Extract the [X, Y] coordinate from the center of the cell holding the provided text.  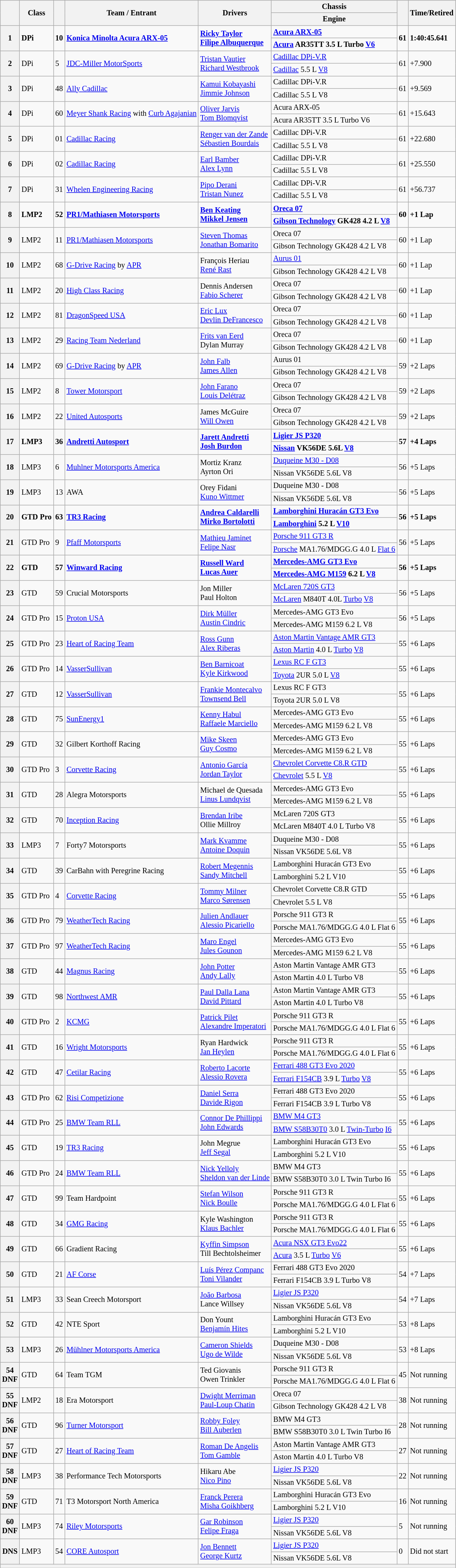
Cetilar Racing [132, 1072]
GMG Racing [132, 1223]
Riley Motorsports [132, 1526]
Julien Andlauer Alessio Picariello [235, 921]
Dennis Andersen Fabio Scherer [235, 290]
John Falb James Allen [235, 366]
17 [10, 441]
Risi Competizione [132, 1097]
02 [59, 164]
30 [10, 770]
Ben Keating Mikkel Jensen [235, 214]
Acura NSX GT3 Evo22 [334, 1243]
Winward Racing [132, 567]
Maro Engel Jules Gounon [235, 946]
Wright Motorsports [132, 1047]
35 [10, 896]
+25.550 [432, 164]
Mike Skeen Guy Cosmo [235, 744]
High Class Racing [132, 290]
Antonio García Jordan Taylor [235, 770]
AWA [132, 492]
Kamui Kobayashi Jimmie Johnson [235, 88]
Ted Giovanis Owen Trinkler [235, 1375]
63 [59, 517]
Class [36, 13]
Frits van Eerd Dylan Murray [235, 340]
John Potter Andy Lally [235, 971]
71 [59, 1501]
Gilbert Korthoff Racing [132, 744]
Acura 3.5 L Turbo V6 [334, 1255]
+7.900 [432, 63]
Stefan Wilson Nick Boulle [235, 1198]
Pfaff Motorsports [132, 543]
Ryan Hardwick Jan Heylen [235, 1047]
Team Hardpoint [132, 1198]
66 [59, 1249]
CarBahn with Peregrine Racing [132, 870]
Don Yount Benjamín Hites [235, 1324]
58DNF [10, 1476]
1 [10, 38]
Orey Fidani Kuno Wittmer [235, 492]
Tristan Vautier Richard Westbrook [235, 63]
Franck Perera Misha Goikhberg [235, 1501]
Hikaru Abe Nico Pino [235, 1476]
Steven Thomas Jonathan Bomarito [235, 240]
Roberto Lacorte Alessio Rovera [235, 1072]
Robert Megennis Sandy Mitchell [235, 870]
Kenny Habul Raffaele Marciello [235, 719]
Drivers [235, 13]
Patrick Pilet Alexandre Imperatori [235, 1022]
Inception Racing [132, 820]
Pipo Derani Tristan Nunez [235, 190]
Andretti Autosport [132, 441]
51 [10, 1299]
BMW S58B30T0 3.0 L Twin-Turbo I6 [334, 1129]
75 [59, 719]
João Barbosa Lance Willsey [235, 1299]
Ally Cadillac [132, 88]
Engine [334, 19]
81 [59, 316]
Time/Retired [432, 13]
Daniel Serra Davide Rigon [235, 1097]
Russell Ward Lucas Auer [235, 567]
Jarett Andretti Josh Burdon [235, 441]
79 [59, 921]
Mortiz Kranz Ayrton Ori [235, 467]
Mühlner Motorsports America [132, 1350]
Nick Yelloly Sheldon van der Linde [235, 1173]
Dwight Merriman Paul-Loup Chatin [235, 1400]
Tommy Milner Marco Sørensen [235, 896]
T3 Motorsport North America [132, 1501]
54DNF [10, 1375]
Crucial Motorsports [132, 593]
+15.643 [432, 114]
Chassis [334, 6]
+56.737 [432, 190]
Racing Team Nederland [132, 340]
96 [59, 1426]
64 [59, 1375]
70 [59, 820]
74 [59, 1526]
60DNF [10, 1526]
Robby Foley Bill Auberlen [235, 1426]
Team / Entrant [132, 13]
Meyer Shank Racing with Curb Agajanian [132, 114]
Gradient Racing [132, 1249]
97 [59, 946]
Konica Minolta Acura ARX-05 [132, 38]
AF Corse [132, 1274]
CORE Autosport [132, 1552]
+4 Laps [432, 441]
Frankie Montecalvo Townsend Bell [235, 694]
99 [59, 1198]
Roman De Angelis Tom Gamble [235, 1450]
Sean Creech Motorsport [132, 1299]
Jon Bennett George Kurtz [235, 1552]
John Farano Louis Delétraz [235, 391]
56DNF [10, 1426]
Ben Barnicoat Kyle Kirkwood [235, 669]
49 [10, 1249]
41 [10, 1047]
McLaren M840T 4.0 L Turbo V8 [334, 826]
Jon Miller Paul Holton [235, 593]
Ricky Taylor Filipe Albuquerque [235, 38]
Performance Tech Motorsports [132, 1476]
62 [59, 1097]
Cameron Shields Ugo de Wilde [235, 1350]
Paul Dalla Lana David Pittard [235, 997]
43 [10, 1097]
James McGuire Will Owen [235, 416]
01 [59, 139]
Oliver Jarvis Tom Blomqvist [235, 114]
37 [10, 946]
Magnus Racing [132, 971]
Ross Gunn Alex Riberas [235, 643]
59DNF [10, 1501]
Alegra Motorsports [132, 794]
57DNF [10, 1450]
Proton USA [132, 618]
Eric Lux Devlin DeFrancesco [235, 316]
Whelen Engineering Racing [132, 190]
0 [402, 1552]
Did not start [432, 1552]
Kyle Washington Klaus Bachler [235, 1223]
Gar Robinson Felipe Fraga [235, 1526]
John Megrue Jeff Segal [235, 1148]
Michael de Quesada Linus Lundqvist [235, 794]
NTE Sport [132, 1324]
Forty7 Motorsports [132, 845]
Earl Bamber Alex Lynn [235, 164]
Renger van der Zande Sébastien Bourdais [235, 139]
55DNF [10, 1400]
Tower Motorsport [132, 391]
SunEnergy1 [132, 719]
Kyffin Simpson Till Bechtolsheimer [235, 1249]
McLaren M840T 4.0L Turbo V8 [334, 599]
DragonSpeed USA [132, 316]
69 [59, 366]
Andrea Caldarelli Mirko Bortolotti [235, 517]
40 [10, 1022]
68 [59, 265]
1:40:45.641 [432, 38]
Mathieu Jaminet Felipe Nasr [235, 543]
Luís Pérez Companc Toni Vilander [235, 1274]
United Autosports [132, 416]
Dirk Müller Austin Cindric [235, 618]
Brendan Iribe Ollie Millroy [235, 820]
Era Motorsport [132, 1400]
+9.569 [432, 88]
DNS [10, 1552]
50 [10, 1274]
98 [59, 997]
Team TGM [132, 1375]
François Heriau René Rast [235, 265]
46 [10, 1173]
JDC-Miller MotorSports [132, 63]
KCMG [132, 1022]
+22.680 [432, 139]
Mark Kvamme Antoine Doquin [235, 845]
Turner Motorsport [132, 1426]
Muhlner Motorsports America [132, 467]
Northwest AMR [132, 997]
Connor De Phillippi John Edwards [235, 1123]
